Search for the cell housing the specified text and yield its (x, y) center coordinate. 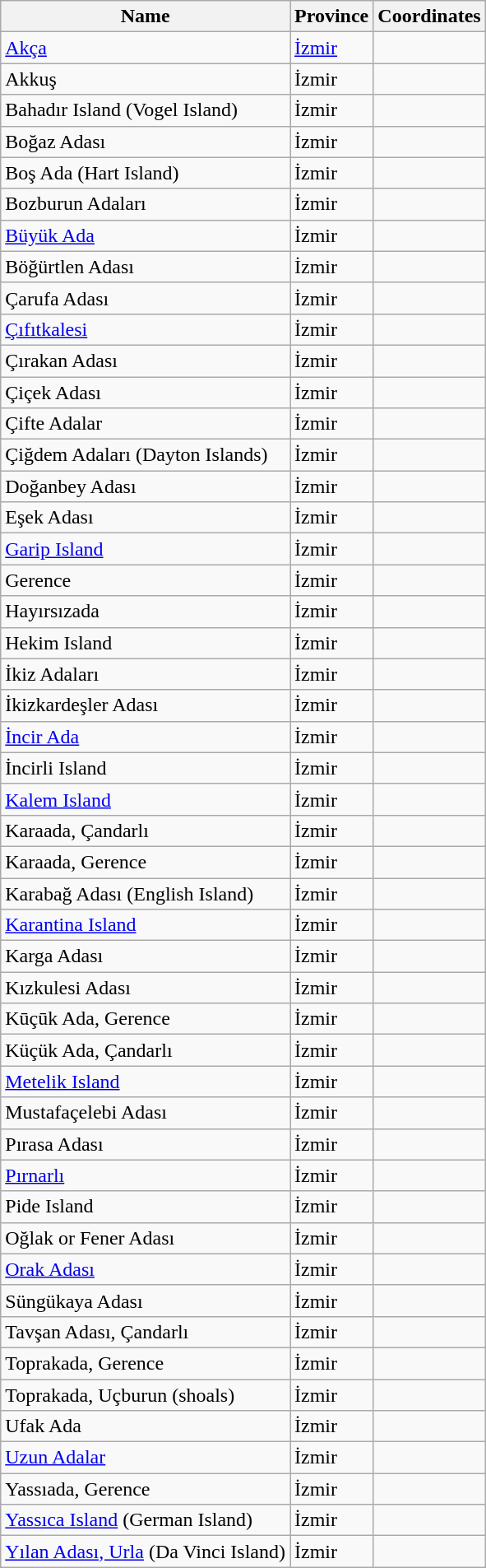
Bahadır Island (Vogel Island) (146, 110)
Çifte Adalar (146, 424)
Kızkulesi Adası (146, 988)
Orak Adası (146, 1269)
Oğlak or Fener Adası (146, 1238)
Toprakada, Gerence (146, 1363)
Büyük Ada (146, 235)
Kalem Island (146, 799)
Metelik Island (146, 1082)
Coordinates (429, 16)
Province (332, 16)
Çiçek Adası (146, 393)
Toprakada, Uçburun (shoals) (146, 1395)
Çıfıtkalesi (146, 329)
Kūçūk Ada, Gerence (146, 1019)
Name (146, 16)
Hayırsızada (146, 612)
Yassıca Island (German Island) (146, 1520)
Eşek Adası (146, 518)
Karaada, Çandarlı (146, 831)
Uzun Adalar (146, 1458)
Gerence (146, 580)
Bozburun Adaları (146, 204)
Karga Adası (146, 956)
Karabağ Adası (English Island) (146, 893)
Hekim Island (146, 643)
Boğaz Adası (146, 142)
Küçük Ada, Çandarlı (146, 1050)
Karantina Island (146, 925)
Böğürtlen Adası (146, 267)
Karaada, Gerence (146, 862)
Doğanbey Adası (146, 486)
Pide Island (146, 1207)
Süngükaya Adası (146, 1300)
Yılan Adası, Urla (Da Vinci Island) (146, 1552)
Akkuş (146, 79)
İncir Ada (146, 737)
Çarufa Adası (146, 298)
Pırnarlı (146, 1175)
Boş Ada (Hart Island) (146, 173)
Tavşan Adası, Çandarlı (146, 1332)
Akça (146, 48)
Çırakan Adası (146, 361)
İkizkardeşler Adası (146, 705)
Mustafaçelebi Adası (146, 1113)
Garip Island (146, 549)
İkiz Adaları (146, 674)
İncirli Island (146, 768)
Yassıada, Gerence (146, 1489)
Ufak Ada (146, 1426)
Pırasa Adası (146, 1144)
Çiğdem Adaları (Dayton Islands) (146, 455)
